Output the (x, y) coordinate of the center of the cell containing the given text.  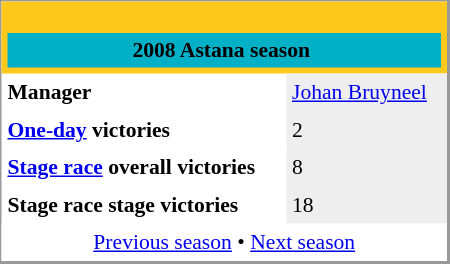
2 (366, 130)
8 (366, 167)
Stage race overall victories (144, 167)
Johan Bruyneel (366, 93)
Manager (144, 93)
Stage race stage victories (144, 205)
Previous season • Next season (225, 243)
18 (366, 205)
One-day victories (144, 130)
